Provide the (x, y) coordinate of the cell's center where the given text is located.  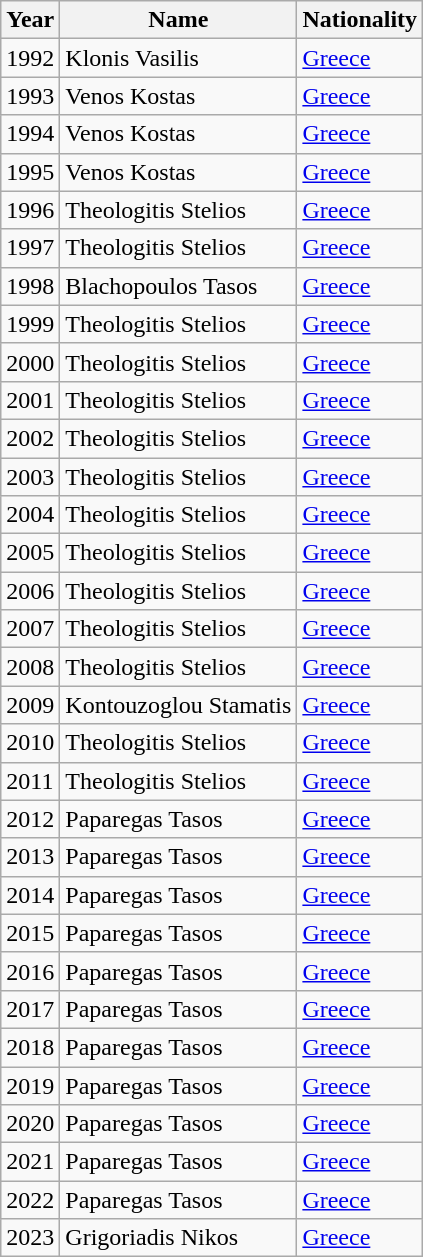
2005 (30, 553)
2006 (30, 591)
1995 (30, 172)
Nationality (360, 20)
2004 (30, 515)
2008 (30, 667)
Blachopoulos Tasos (178, 286)
2019 (30, 1085)
2012 (30, 819)
Klonis Vasilis (178, 58)
2023 (30, 1238)
2020 (30, 1124)
2003 (30, 477)
Name (178, 20)
2001 (30, 400)
1994 (30, 134)
1998 (30, 286)
2013 (30, 857)
2021 (30, 1162)
1997 (30, 248)
2002 (30, 438)
1992 (30, 58)
2017 (30, 1009)
Kontouzoglou Stamatis (178, 705)
2009 (30, 705)
1996 (30, 210)
2011 (30, 781)
1993 (30, 96)
2022 (30, 1200)
1999 (30, 324)
Year (30, 20)
2018 (30, 1047)
2016 (30, 971)
2007 (30, 629)
2010 (30, 743)
Grigoriadis Nikos (178, 1238)
2015 (30, 933)
2000 (30, 362)
2014 (30, 895)
